Return the [X, Y] coordinate for the center point of the cell that contains the specified text.  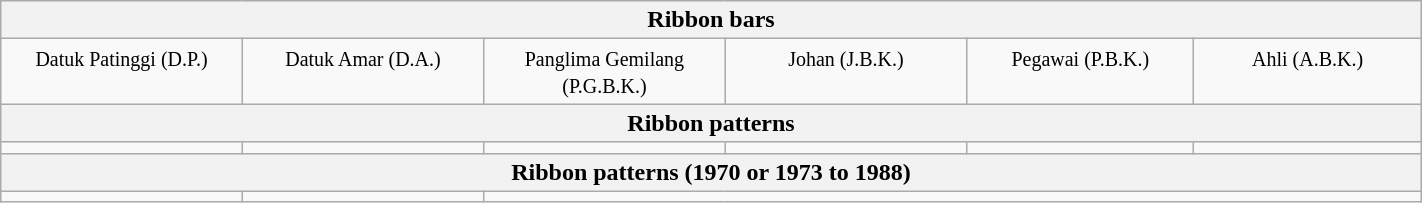
Datuk Amar (D.A.) [362, 72]
Johan (J.B.K.) [846, 72]
Ribbon patterns (1970 or 1973 to 1988) [711, 172]
Ribbon patterns [711, 123]
Datuk Patinggi (D.P.) [122, 72]
Pegawai (P.B.K.) [1080, 72]
Ahli (A.B.K.) [1308, 72]
Panglima Gemilang (P.G.B.K.) [604, 72]
Ribbon bars [711, 20]
